From the cell containing the given text, extract its center point as [x, y] coordinate. 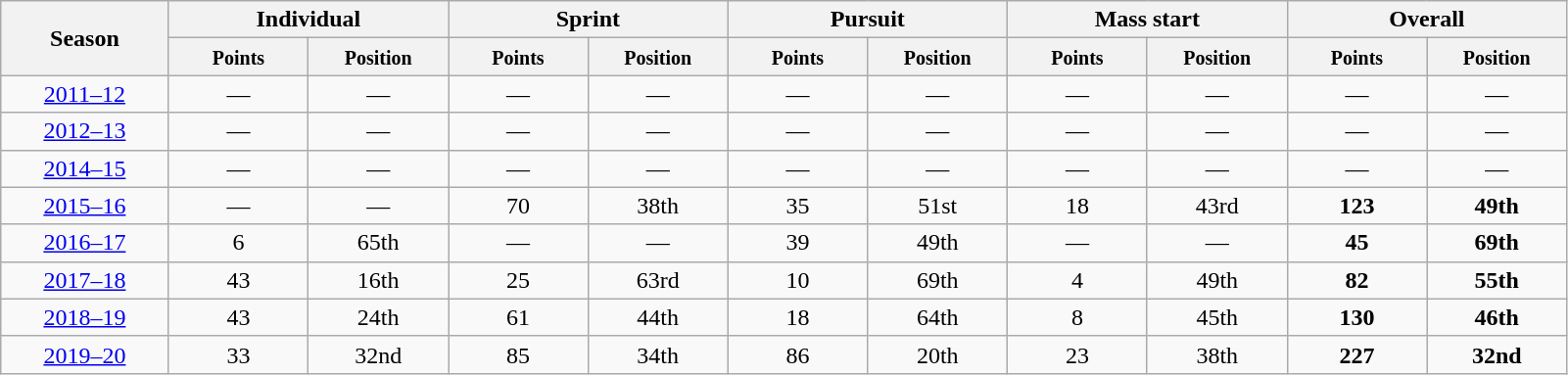
39 [797, 243]
Season [84, 38]
45 [1357, 243]
2012–13 [84, 131]
23 [1077, 354]
2019–20 [84, 354]
25 [519, 280]
2018–19 [84, 317]
2014–15 [84, 168]
43rd [1216, 206]
Sprint [589, 20]
20th [938, 354]
2016–17 [84, 243]
63rd [658, 280]
123 [1357, 206]
Overall [1427, 20]
35 [797, 206]
64th [938, 317]
24th [378, 317]
34th [658, 354]
55th [1497, 280]
33 [239, 354]
45th [1216, 317]
70 [519, 206]
10 [797, 280]
8 [1077, 317]
6 [239, 243]
65th [378, 243]
2011–12 [84, 94]
4 [1077, 280]
44th [658, 317]
16th [378, 280]
Pursuit [868, 20]
130 [1357, 317]
82 [1357, 280]
46th [1497, 317]
86 [797, 354]
227 [1357, 354]
85 [519, 354]
51st [938, 206]
61 [519, 317]
2015–16 [84, 206]
2017–18 [84, 280]
Individual [309, 20]
Mass start [1148, 20]
